Find where the given text appears and provide that cell's center as (x, y) coordinate. 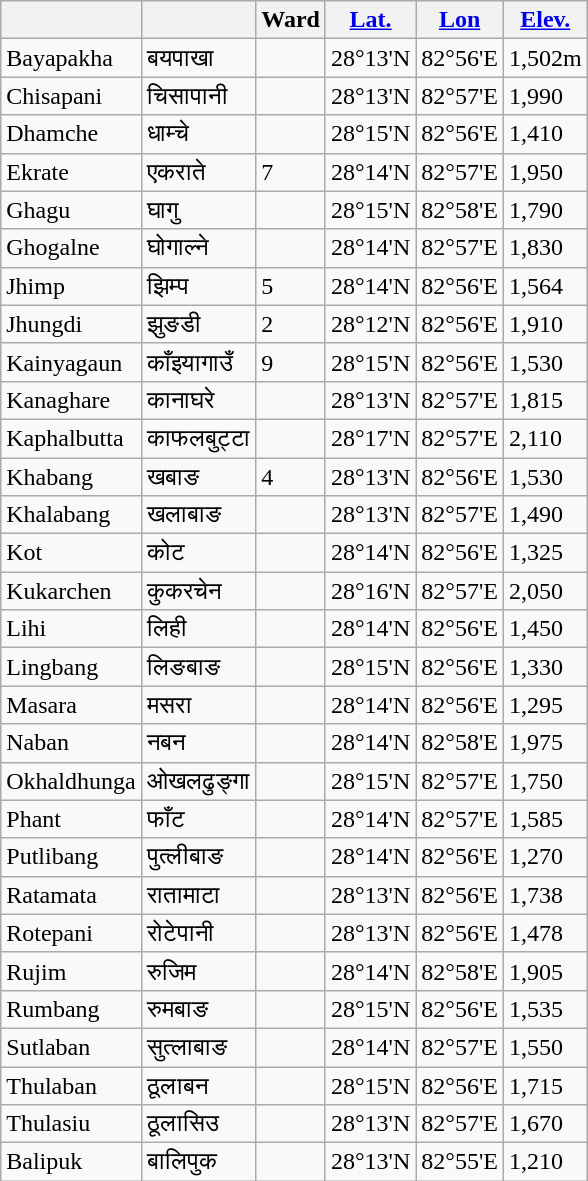
82°55'E (460, 1162)
ठूलाबन (198, 1085)
Lon (460, 20)
Chisapani (71, 96)
मसरा (198, 705)
Rujim (71, 971)
कोट (198, 553)
Kainyagaun (71, 362)
Sutlaban (71, 1047)
चिसापानी (198, 96)
Naban (71, 743)
फाँट (198, 819)
बालिपुक (198, 1162)
ओखलढुङ्गा (198, 781)
Rumbang (71, 1009)
Lingbang (71, 667)
1,410 (545, 134)
कानाघरे (198, 400)
धाम्चे (198, 134)
Ghogalne (71, 248)
लिही (198, 629)
Phant (71, 819)
नबन (198, 743)
Ekrate (71, 172)
28°17'N (370, 438)
1,210 (545, 1162)
1,330 (545, 667)
एकराते (198, 172)
1,790 (545, 210)
Jhungdi (71, 324)
रुजिम (198, 971)
Lihi (71, 629)
1,502m (545, 58)
2 (291, 324)
Kukarchen (71, 591)
Ratamata (71, 895)
1,670 (545, 1124)
रातामाटा (198, 895)
रुमबाङ (198, 1009)
Putlibang (71, 857)
Jhimp (71, 286)
1,910 (545, 324)
रोटेपानी (198, 933)
1,738 (545, 895)
पुत्लीबाङ (198, 857)
1,325 (545, 553)
Kot (71, 553)
28°16'N (370, 591)
Khalabang (71, 515)
घागु (198, 210)
Khabang (71, 477)
Thulasiu (71, 1124)
खबाङ (198, 477)
Elev. (545, 20)
Dhamche (71, 134)
काफलबुट्टा (198, 438)
9 (291, 362)
2,110 (545, 438)
ठूलासिउ (198, 1124)
1,535 (545, 1009)
Kaphalbutta (71, 438)
Lat. (370, 20)
Ward (291, 20)
बयपाखा (198, 58)
1,295 (545, 705)
1,815 (545, 400)
1,270 (545, 857)
Bayapakha (71, 58)
2,050 (545, 591)
1,715 (545, 1085)
Rotepani (71, 933)
1,975 (545, 743)
1,830 (545, 248)
28°12'N (370, 324)
कुकरचेन (198, 591)
1,564 (545, 286)
1,750 (545, 781)
1,478 (545, 933)
Balipuk (71, 1162)
लिङबाङ (198, 667)
5 (291, 286)
1,990 (545, 96)
Ghagu (71, 210)
7 (291, 172)
1,490 (545, 515)
1,585 (545, 819)
घोगाल्ने (198, 248)
1,950 (545, 172)
1,550 (545, 1047)
Okhaldhunga (71, 781)
झुङडी (198, 324)
Kanaghare (71, 400)
Masara (71, 705)
सुत्लाबाङ (198, 1047)
झिम्प (198, 286)
Thulaban (71, 1085)
खलाबाङ (198, 515)
1,450 (545, 629)
4 (291, 477)
काँइयागाउँ (198, 362)
1,905 (545, 971)
